From the cell containing the given text, extract its center point as (X, Y) coordinate. 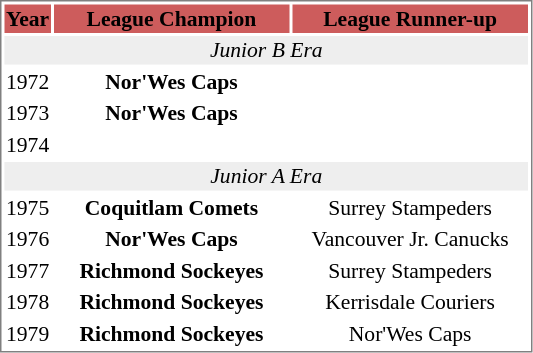
1978 (27, 302)
Kerrisdale Couriers (410, 302)
Junior B Era (266, 50)
Year (27, 18)
Coquitlam Comets (172, 208)
League Champion (172, 18)
League Runner-up (410, 18)
1973 (27, 113)
1976 (27, 239)
Junior A Era (266, 176)
1974 (27, 144)
Vancouver Jr. Canucks (410, 239)
1975 (27, 208)
1977 (27, 270)
1972 (27, 82)
1979 (27, 334)
